Scan for the cell matching the given text and deliver its (x, y) coordinate at center. 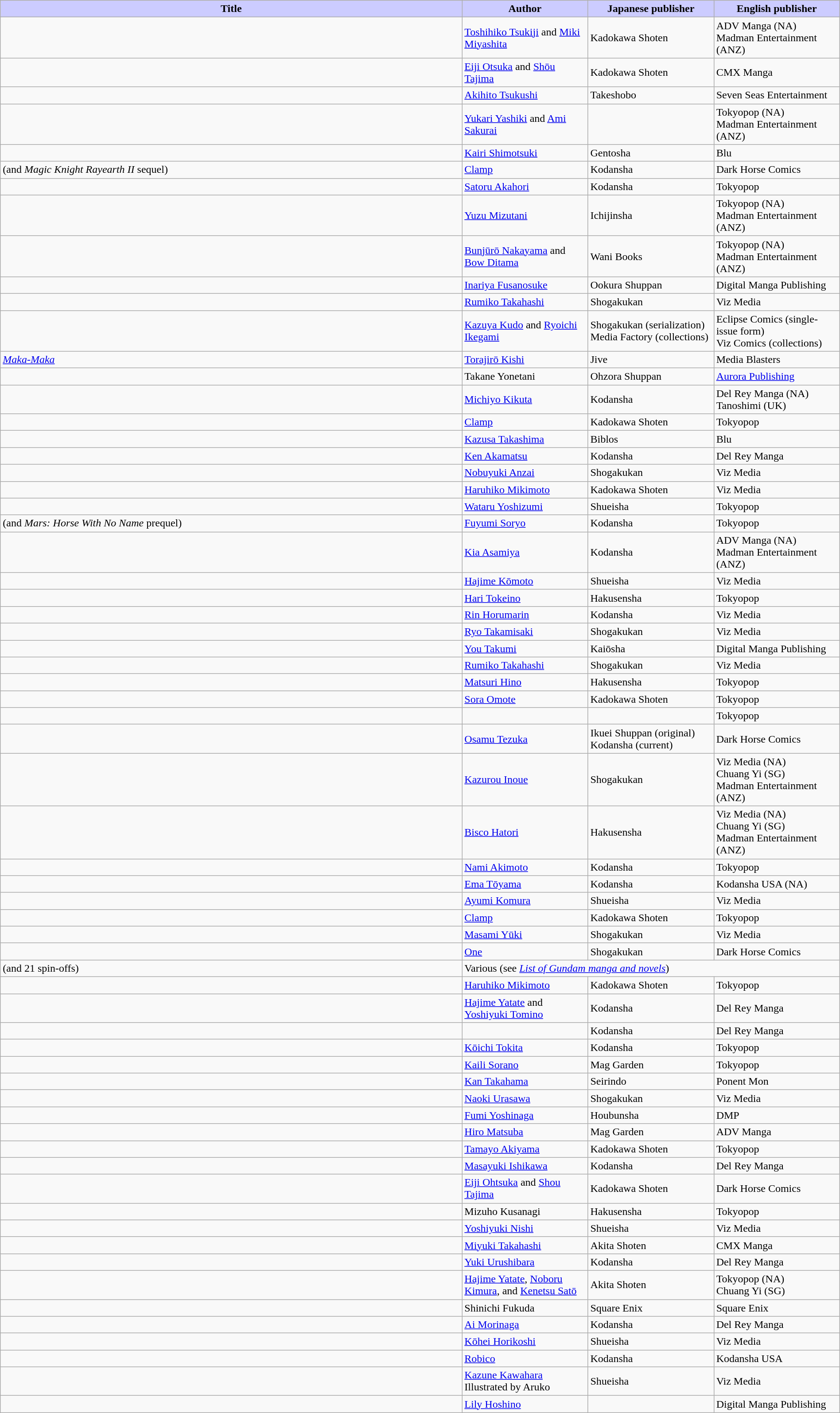
Seven Seas Entertainment (777, 95)
Ikuei Shuppan (original) Kodansha (current) (651, 739)
Naoki Urasawa (525, 1098)
Media Blasters (777, 360)
English publisher (777, 9)
Aurora Publishing (777, 377)
Ohzora Shuppan (651, 377)
Wataru Yoshizumi (525, 506)
Gentosha (651, 153)
Author (525, 9)
Various (see List of Gundam manga and novels) (651, 968)
Kan Takahama (525, 1082)
Osamu Tezuka (525, 739)
Masayuki Ishikawa (525, 1166)
Del Rey Manga (NA) Tanoshimi (UK) (777, 400)
Satoru Akahori (525, 187)
Inariya Fusanosuke (525, 285)
Hari Tokeino (525, 598)
Torajirō Kishi (525, 360)
Ichijinsha (651, 215)
Fuyumi Soryo (525, 523)
Kodansha USA (NA) (777, 884)
ADV Manga (777, 1132)
Kaili Sorano (525, 1065)
Ookura Shuppan (651, 285)
Kaiōsha (651, 648)
Hajime Yatate, Noboru Kimura, and Kenetsu Satō (525, 1285)
Ryo Takamisaki (525, 631)
DMP (777, 1115)
Eiji Otsuka and Shōu Tajima (525, 73)
Kazune KawaharaIllustrated by Aruko (525, 1382)
Ema Tōyama (525, 884)
Ken Akamatsu (525, 456)
Shinichi Fukuda (525, 1308)
Akihito Tsukushi (525, 95)
Miyuki Takahashi (525, 1245)
Mizuho Kusanagi (525, 1211)
Nami Akimoto (525, 867)
Ponent Mon (777, 1082)
Eiji Ohtsuka and Shou Tajima (525, 1188)
Maka-Maka (231, 360)
Rin Horumarin (525, 615)
Houbunsha (651, 1115)
Kōhei Horikoshi (525, 1342)
Yuzu Mizutani (525, 215)
Tamayo Akiyama (525, 1149)
Title (231, 9)
Nobuyuki Anzai (525, 473)
Kazuya Kudo and Ryoichi Ikegami (525, 331)
Takane Yonetani (525, 377)
Toshihiko Tsukiji and Miki Miyashita (525, 38)
Masami Yūki (525, 934)
Kia Asamiya (525, 552)
Jive (651, 360)
Biblos (651, 439)
Ai Morinaga (525, 1325)
One (525, 951)
You Takumi (525, 648)
Kazusa Takashima (525, 439)
Hajime Kōmoto (525, 581)
Bisco Hatori (525, 832)
Seirindo (651, 1082)
Kōichi Tokita (525, 1048)
Sora Omote (525, 699)
Kazurou Inoue (525, 780)
Yukari Yashiki and Ami Sakurai (525, 124)
Fumi Yoshinaga (525, 1115)
Yuki Urushibara (525, 1262)
Japanese publisher (651, 9)
Lily Hoshino (525, 1404)
Matsuri Hino (525, 682)
Tokyopop (NA) Chuang Yi (SG) (777, 1285)
Takeshobo (651, 95)
Michiyo Kikuta (525, 400)
Ayumi Komura (525, 901)
Shogakukan (serialization) Media Factory (collections) (651, 331)
Wani Books (651, 256)
Robico (525, 1359)
Yoshiyuki Nishi (525, 1228)
(and 21 spin-offs) (231, 968)
(and Mars: Horse With No Name prequel) (231, 523)
Hajime Yatate and Yoshiyuki Tomino (525, 1008)
Hiro Matsuba (525, 1132)
Kodansha USA (777, 1359)
Bunjūrō Nakayama and Bow Ditama (525, 256)
(and Magic Knight Rayearth II sequel) (231, 170)
Kairi Shimotsuki (525, 153)
Eclipse Comics (single-issue form) Viz Comics (collections) (777, 331)
